Extract the [x, y] coordinate from the center of the cell holding the provided text.  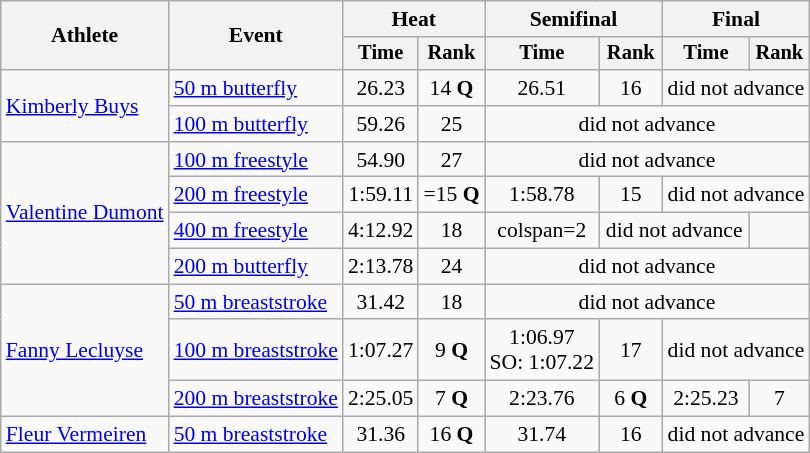
100 m freestyle [256, 160]
7 [779, 399]
Kimberly Buys [85, 106]
54.90 [380, 160]
Semifinal [574, 19]
100 m breaststroke [256, 350]
14 Q [451, 88]
59.26 [380, 124]
1:07.27 [380, 350]
200 m breaststroke [256, 399]
2:23.76 [542, 399]
16 Q [451, 435]
26.23 [380, 88]
2:25.05 [380, 399]
Athlete [85, 36]
Fleur Vermeiren [85, 435]
1:59.11 [380, 195]
31.36 [380, 435]
Heat [414, 19]
26.51 [542, 88]
=15 Q [451, 195]
2:25.23 [706, 399]
Event [256, 36]
200 m freestyle [256, 195]
100 m butterfly [256, 124]
7 Q [451, 399]
15 [631, 195]
Final [736, 19]
25 [451, 124]
6 Q [631, 399]
17 [631, 350]
colspan=2 [542, 231]
31.42 [380, 302]
24 [451, 267]
400 m freestyle [256, 231]
1:58.78 [542, 195]
2:13.78 [380, 267]
27 [451, 160]
9 Q [451, 350]
50 m butterfly [256, 88]
4:12.92 [380, 231]
Valentine Dumont [85, 213]
1:06.97SO: 1:07.22 [542, 350]
31.74 [542, 435]
Fanny Lecluyse [85, 350]
200 m butterfly [256, 267]
